Output the (X, Y) coordinate of the center of the cell containing the given text.  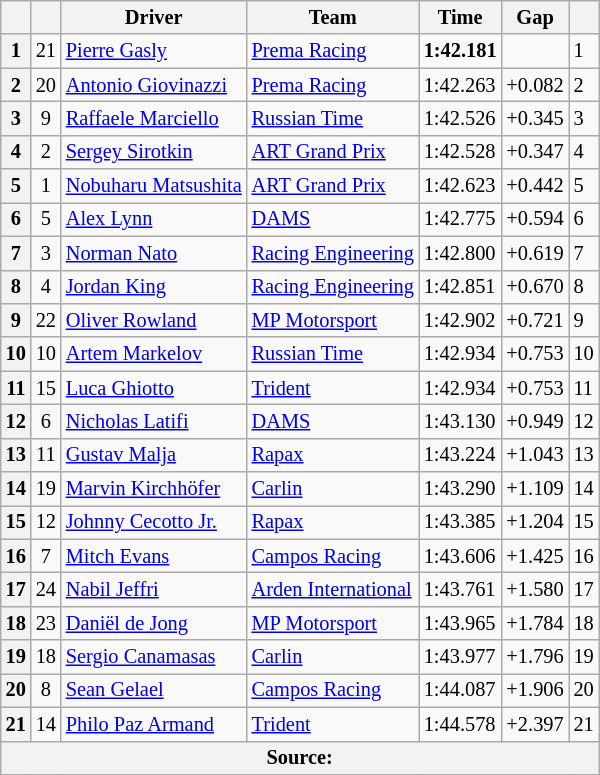
22 (46, 320)
Gustav Malja (154, 455)
+0.345 (536, 118)
Sergey Sirotkin (154, 152)
1:43.761 (460, 589)
Gap (536, 17)
+0.721 (536, 320)
+1.204 (536, 522)
1:42.181 (460, 51)
Driver (154, 17)
1:42.902 (460, 320)
Alex Lynn (154, 219)
1:43.965 (460, 623)
Mitch Evans (154, 556)
1:42.528 (460, 152)
Nabil Jeffri (154, 589)
Source: (300, 758)
1:42.526 (460, 118)
1:42.623 (460, 186)
1:43.606 (460, 556)
Luca Ghiotto (154, 388)
Nobuharu Matsushita (154, 186)
1:43.224 (460, 455)
Arden International (333, 589)
+0.442 (536, 186)
1:42.851 (460, 287)
Time (460, 17)
+1.425 (536, 556)
1:42.775 (460, 219)
Oliver Rowland (154, 320)
Nicholas Latifi (154, 421)
23 (46, 623)
+1.784 (536, 623)
1:43.290 (460, 489)
1:43.130 (460, 421)
+0.670 (536, 287)
Philo Paz Armand (154, 724)
+2.397 (536, 724)
Team (333, 17)
Marvin Kirchhöfer (154, 489)
1:42.800 (460, 253)
Artem Markelov (154, 354)
+1.043 (536, 455)
Antonio Giovinazzi (154, 85)
1:44.087 (460, 690)
Daniël de Jong (154, 623)
Jordan King (154, 287)
Raffaele Marciello (154, 118)
+0.594 (536, 219)
+1.580 (536, 589)
Norman Nato (154, 253)
+1.906 (536, 690)
Sean Gelael (154, 690)
+1.796 (536, 657)
24 (46, 589)
+0.949 (536, 421)
Sergio Canamasas (154, 657)
1:43.977 (460, 657)
+0.347 (536, 152)
+0.082 (536, 85)
Johnny Cecotto Jr. (154, 522)
1:43.385 (460, 522)
1:44.578 (460, 724)
+0.619 (536, 253)
+1.109 (536, 489)
Pierre Gasly (154, 51)
1:42.263 (460, 85)
